Detect which cell encompasses the target text, then output its [x, y] center coordinate. 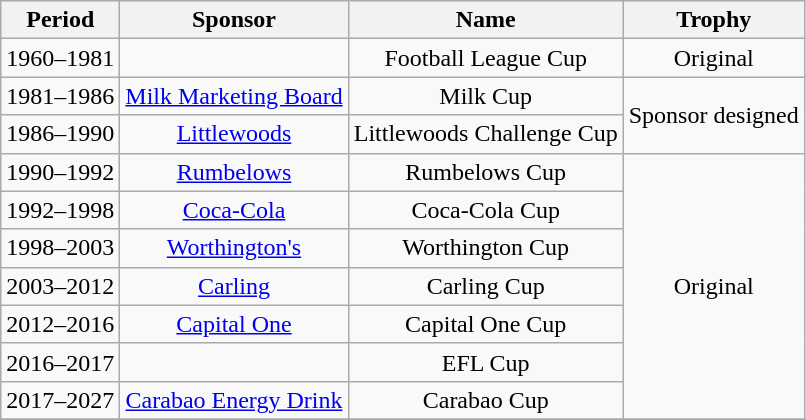
Coca-Cola Cup [486, 210]
Carabao Energy Drink [234, 400]
Littlewoods Challenge Cup [486, 134]
1998–2003 [60, 248]
Carling Cup [486, 286]
Littlewoods [234, 134]
Milk Marketing Board [234, 96]
2017–2027 [60, 400]
Coca-Cola [234, 210]
Name [486, 20]
Worthington Cup [486, 248]
Rumbelows Cup [486, 172]
Sponsor [234, 20]
1986–1990 [60, 134]
2016–2017 [60, 362]
Trophy [714, 20]
1981–1986 [60, 96]
EFL Cup [486, 362]
Milk Cup [486, 96]
Sponsor designed [714, 115]
1990–1992 [60, 172]
Capital One [234, 324]
Carling [234, 286]
2012–2016 [60, 324]
1992–1998 [60, 210]
Worthington's [234, 248]
2003–2012 [60, 286]
Period [60, 20]
Rumbelows [234, 172]
Capital One Cup [486, 324]
Football League Cup [486, 58]
Carabao Cup [486, 400]
1960–1981 [60, 58]
